Find where the given text appears and provide that cell's center as (x, y) coordinate. 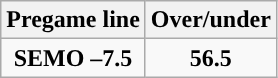
SEMO –7.5 (74, 58)
56.5 (210, 58)
Pregame line (74, 20)
Over/under (210, 20)
